Find where the given text appears and provide that cell's center as (X, Y) coordinate. 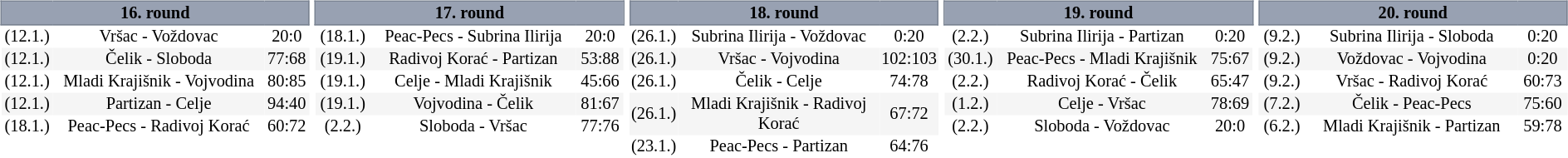
(30.1.) (970, 60)
Radivoj Korać - Čelik (1102, 81)
20. round (1414, 12)
60:73 (1543, 81)
Vršac - Vojvodina (779, 60)
59:78 (1543, 126)
45:66 (600, 81)
(23.1.) (653, 146)
Sloboda - Vršac (473, 126)
Vršac - Voždovac (159, 37)
Sloboda - Voždovac (1102, 126)
(1.2.) (970, 105)
53:88 (600, 60)
Subrina Ilirija - Partizan (1102, 37)
67:72 (909, 115)
78:69 (1230, 105)
(6.2.) (1282, 126)
16. round (154, 12)
102:103 (909, 60)
60:72 (287, 126)
77:68 (287, 60)
94:40 (287, 105)
Čelik - Celje (779, 81)
Subrina Ilirija - Sloboda (1412, 37)
64:76 (909, 146)
Celje - Mladi Krajišnik (473, 81)
(7.2.) (1282, 105)
Subrina Ilirija - Voždovac (779, 37)
Peac-Pecs - Partizan (779, 146)
Mladi Krajišnik - Partizan (1412, 126)
Čelik - Sloboda (159, 60)
19. round (1098, 12)
Celje - Vršac (1102, 105)
Voždovac - Vojvodina (1412, 60)
Radivoj Korać - Partizan (473, 60)
75:67 (1230, 60)
77:76 (600, 126)
Peac-Pecs - Radivoj Korać (159, 126)
74:78 (909, 81)
Partizan - Celje (159, 105)
Vojvodina - Čelik (473, 105)
18. round (784, 12)
Vršac - Radivoj Korać (1412, 81)
Peac-Pecs - Mladi Krajišnik (1102, 60)
65:47 (1230, 81)
75:60 (1543, 105)
80:85 (287, 81)
Peac-Pecs - Subrina Ilirija (473, 37)
17. round (470, 12)
81:67 (600, 105)
Mladi Krajišnik - Radivoj Korać (779, 115)
Mladi Krajišnik - Vojvodina (159, 81)
Čelik - Peac-Pecs (1412, 105)
